Return the (X, Y) coordinate for the center point of the cell that contains the specified text.  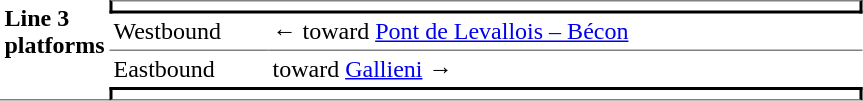
← toward Pont de Levallois – Bécon (565, 33)
Line 3 platforms (54, 50)
toward Gallieni → (565, 69)
Eastbound (188, 69)
Westbound (188, 33)
